Determine the [X, Y] coordinate at the center of the cell enclosing the given text.  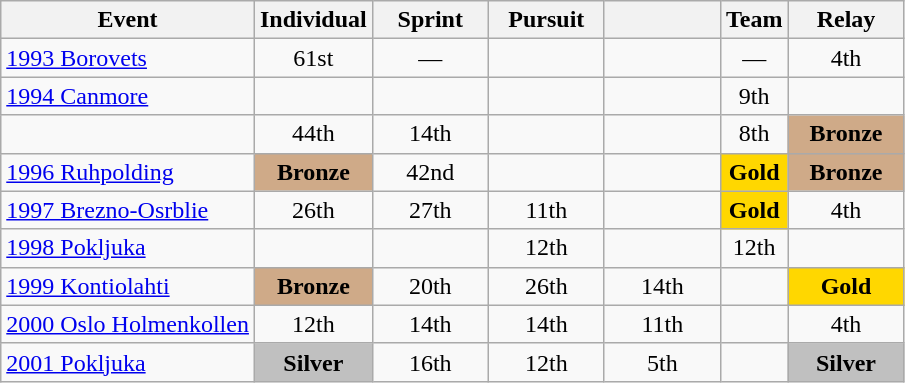
Relay [846, 20]
1993 Borovets [128, 58]
20th [430, 286]
1994 Canmore [128, 96]
1996 Ruhpolding [128, 172]
2000 Oslo Holmenkollen [128, 324]
1999 Kontiolahti [128, 286]
5th [662, 362]
44th [313, 134]
1997 Brezno-Osrblie [128, 210]
2001 Pokljuka [128, 362]
9th [754, 96]
Team [754, 20]
8th [754, 134]
27th [430, 210]
Individual [313, 20]
61st [313, 58]
16th [430, 362]
Sprint [430, 20]
Event [128, 20]
42nd [430, 172]
Pursuit [546, 20]
1998 Pokljuka [128, 248]
